Return the (x, y) coordinate for the center point of the cell that contains the specified text.  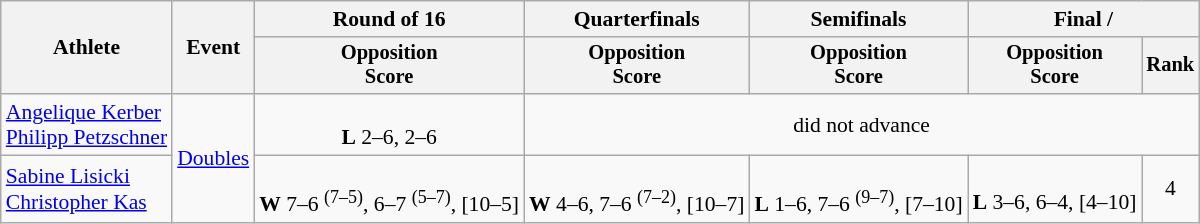
Final / (1084, 19)
W 4–6, 7–6 (7–2), [10–7] (636, 190)
L 2–6, 2–6 (389, 124)
W 7–6 (7–5), 6–7 (5–7), [10–5] (389, 190)
L 3–6, 6–4, [4–10] (1055, 190)
Round of 16 (389, 19)
Quarterfinals (636, 19)
4 (1171, 190)
Rank (1171, 66)
Sabine LisickiChristopher Kas (86, 190)
L 1–6, 7–6 (9–7), [7–10] (858, 190)
Athlete (86, 48)
Event (213, 48)
Doubles (213, 158)
did not advance (862, 124)
Semifinals (858, 19)
Angelique KerberPhilipp Petzschner (86, 124)
